Locate the cell with the specified text and output its [x, y] center coordinate. 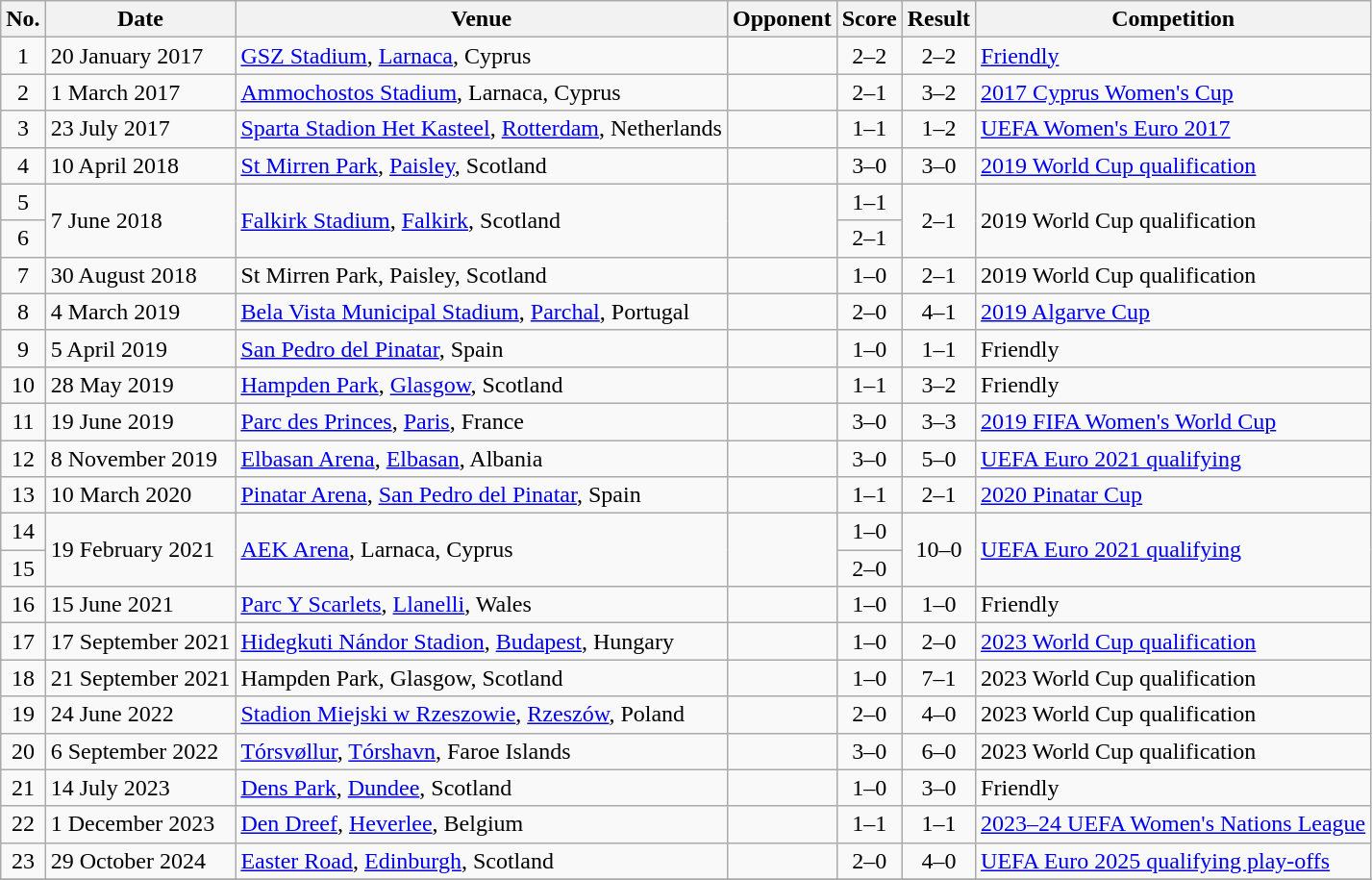
2023–24 UEFA Women's Nations League [1173, 824]
2 [23, 92]
5–0 [938, 459]
10 [23, 385]
1–2 [938, 129]
GSZ Stadium, Larnaca, Cyprus [482, 56]
Result [938, 19]
Falkirk Stadium, Falkirk, Scotland [482, 220]
23 [23, 861]
21 [23, 788]
2020 Pinatar Cup [1173, 495]
Opponent [782, 19]
UEFA Women's Euro 2017 [1173, 129]
18 [23, 678]
8 [23, 312]
9 [23, 348]
4 [23, 165]
11 [23, 421]
2019 FIFA Women's World Cup [1173, 421]
Elbasan Arena, Elbasan, Albania [482, 459]
19 June 2019 [140, 421]
AEK Arena, Larnaca, Cyprus [482, 550]
UEFA Euro 2025 qualifying play-offs [1173, 861]
6 [23, 239]
15 June 2021 [140, 605]
1 March 2017 [140, 92]
2019 Algarve Cup [1173, 312]
14 [23, 532]
21 September 2021 [140, 678]
22 [23, 824]
1 [23, 56]
12 [23, 459]
7–1 [938, 678]
Parc des Princes, Paris, France [482, 421]
20 January 2017 [140, 56]
Bela Vista Municipal Stadium, Parchal, Portugal [482, 312]
Competition [1173, 19]
Dens Park, Dundee, Scotland [482, 788]
Tórsvøllur, Tórshavn, Faroe Islands [482, 751]
Score [869, 19]
19 February 2021 [140, 550]
San Pedro del Pinatar, Spain [482, 348]
Pinatar Arena, San Pedro del Pinatar, Spain [482, 495]
19 [23, 715]
14 July 2023 [140, 788]
28 May 2019 [140, 385]
29 October 2024 [140, 861]
5 [23, 202]
30 August 2018 [140, 275]
16 [23, 605]
10 April 2018 [140, 165]
5 April 2019 [140, 348]
2017 Cyprus Women's Cup [1173, 92]
10–0 [938, 550]
1 December 2023 [140, 824]
4 March 2019 [140, 312]
Parc Y Scarlets, Llanelli, Wales [482, 605]
7 June 2018 [140, 220]
10 March 2020 [140, 495]
3 [23, 129]
Hidegkuti Nándor Stadion, Budapest, Hungary [482, 641]
4–1 [938, 312]
No. [23, 19]
Ammochostos Stadium, Larnaca, Cyprus [482, 92]
Sparta Stadion Het Kasteel, Rotterdam, Netherlands [482, 129]
23 July 2017 [140, 129]
15 [23, 568]
7 [23, 275]
Venue [482, 19]
8 November 2019 [140, 459]
17 September 2021 [140, 641]
6–0 [938, 751]
20 [23, 751]
17 [23, 641]
24 June 2022 [140, 715]
3–3 [938, 421]
6 September 2022 [140, 751]
13 [23, 495]
Stadion Miejski w Rzeszowie, Rzeszów, Poland [482, 715]
Den Dreef, Heverlee, Belgium [482, 824]
Date [140, 19]
Easter Road, Edinburgh, Scotland [482, 861]
